Detect which cell encompasses the target text, then output its [X, Y] center coordinate. 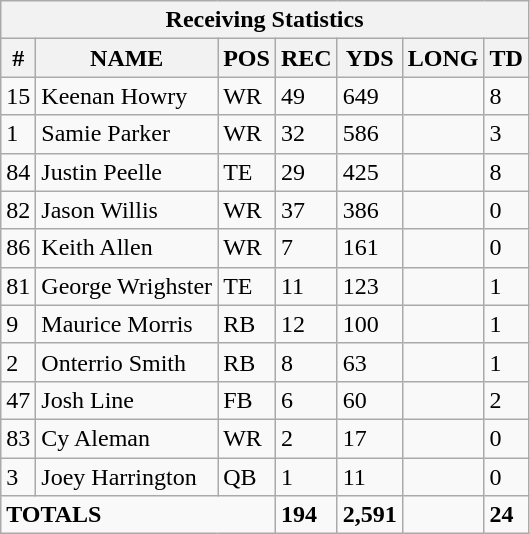
586 [370, 134]
7 [306, 248]
Cy Aleman [127, 438]
TD [506, 58]
84 [18, 172]
Onterrio Smith [127, 362]
Keenan Howry [127, 96]
386 [370, 210]
81 [18, 286]
Joey Harrington [127, 477]
24 [506, 515]
32 [306, 134]
Maurice Morris [127, 324]
Keith Allen [127, 248]
100 [370, 324]
Justin Peelle [127, 172]
649 [370, 96]
37 [306, 210]
2,591 [370, 515]
Receiving Statistics [265, 20]
425 [370, 172]
12 [306, 324]
49 [306, 96]
194 [306, 515]
9 [18, 324]
POS [247, 58]
86 [18, 248]
Jason Willis [127, 210]
63 [370, 362]
YDS [370, 58]
TOTALS [138, 515]
FB [247, 400]
82 [18, 210]
Josh Line [127, 400]
# [18, 58]
6 [306, 400]
47 [18, 400]
QB [247, 477]
Samie Parker [127, 134]
LONG [443, 58]
REC [306, 58]
29 [306, 172]
60 [370, 400]
123 [370, 286]
George Wrighster [127, 286]
161 [370, 248]
15 [18, 96]
17 [370, 438]
NAME [127, 58]
83 [18, 438]
